Extract the [X, Y] coordinate from the center of the cell holding the provided text.  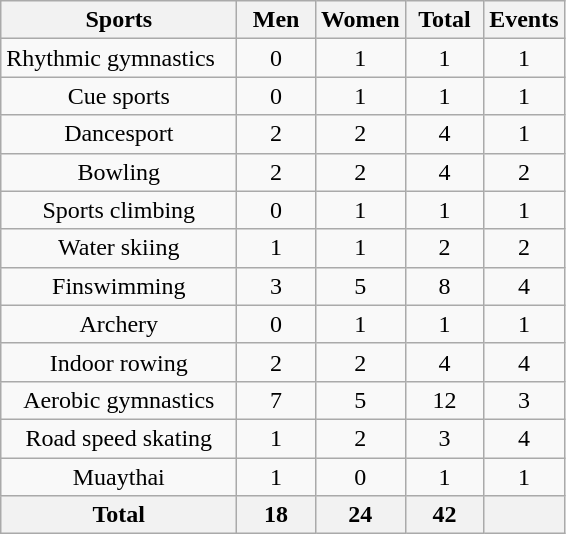
Sports [119, 20]
Dancesport [119, 134]
Women [360, 20]
42 [444, 515]
Indoor rowing [119, 362]
Events [524, 20]
Finswimming [119, 286]
24 [360, 515]
12 [444, 400]
Men [276, 20]
Rhythmic gymnastics [119, 58]
Aerobic gymnastics [119, 400]
18 [276, 515]
Muaythai [119, 477]
7 [276, 400]
Archery [119, 324]
8 [444, 286]
Bowling [119, 172]
Sports climbing [119, 210]
Water skiing [119, 248]
Road speed skating [119, 438]
Cue sports [119, 96]
